Identify which cell holds the provided text, then report its [X, Y] central coordinate. 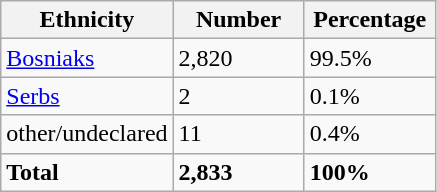
2 [238, 96]
Number [238, 20]
100% [370, 172]
0.1% [370, 96]
0.4% [370, 134]
Serbs [87, 96]
99.5% [370, 58]
Percentage [370, 20]
2,833 [238, 172]
other/undeclared [87, 134]
2,820 [238, 58]
11 [238, 134]
Ethnicity [87, 20]
Bosniaks [87, 58]
Total [87, 172]
